Identify which cell holds the provided text, then report its (X, Y) central coordinate. 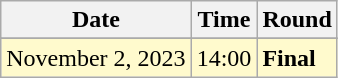
Round (297, 20)
Final (297, 58)
November 2, 2023 (96, 58)
Time (224, 20)
Date (96, 20)
14:00 (224, 58)
